Pinpoint the cell where the given text exists, returning its [x, y] midpoint coordinate. 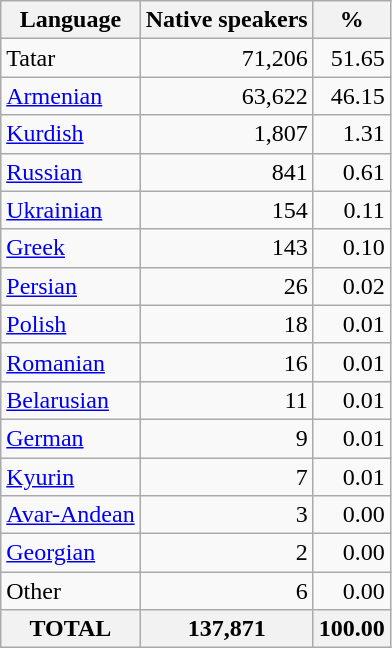
Georgian [70, 553]
9 [226, 438]
Polish [70, 324]
Persian [70, 286]
0.10 [352, 248]
7 [226, 477]
3 [226, 515]
Armenian [70, 96]
100.00 [352, 629]
6 [226, 591]
71,206 [226, 58]
143 [226, 248]
154 [226, 210]
Tatar [70, 58]
Language [70, 20]
Romanian [70, 362]
1,807 [226, 134]
Ukrainian [70, 210]
2 [226, 553]
63,622 [226, 96]
0.02 [352, 286]
16 [226, 362]
137,871 [226, 629]
Kurdish [70, 134]
% [352, 20]
51.65 [352, 58]
Avar-Andean [70, 515]
0.61 [352, 172]
Russian [70, 172]
18 [226, 324]
11 [226, 400]
1.31 [352, 134]
841 [226, 172]
0.11 [352, 210]
TOTAL [70, 629]
German [70, 438]
Kyurin [70, 477]
Belarusian [70, 400]
Greek [70, 248]
46.15 [352, 96]
Other [70, 591]
Native speakers [226, 20]
26 [226, 286]
